Capture the cell that displays the provided text and extract its [X, Y] central coordinate. 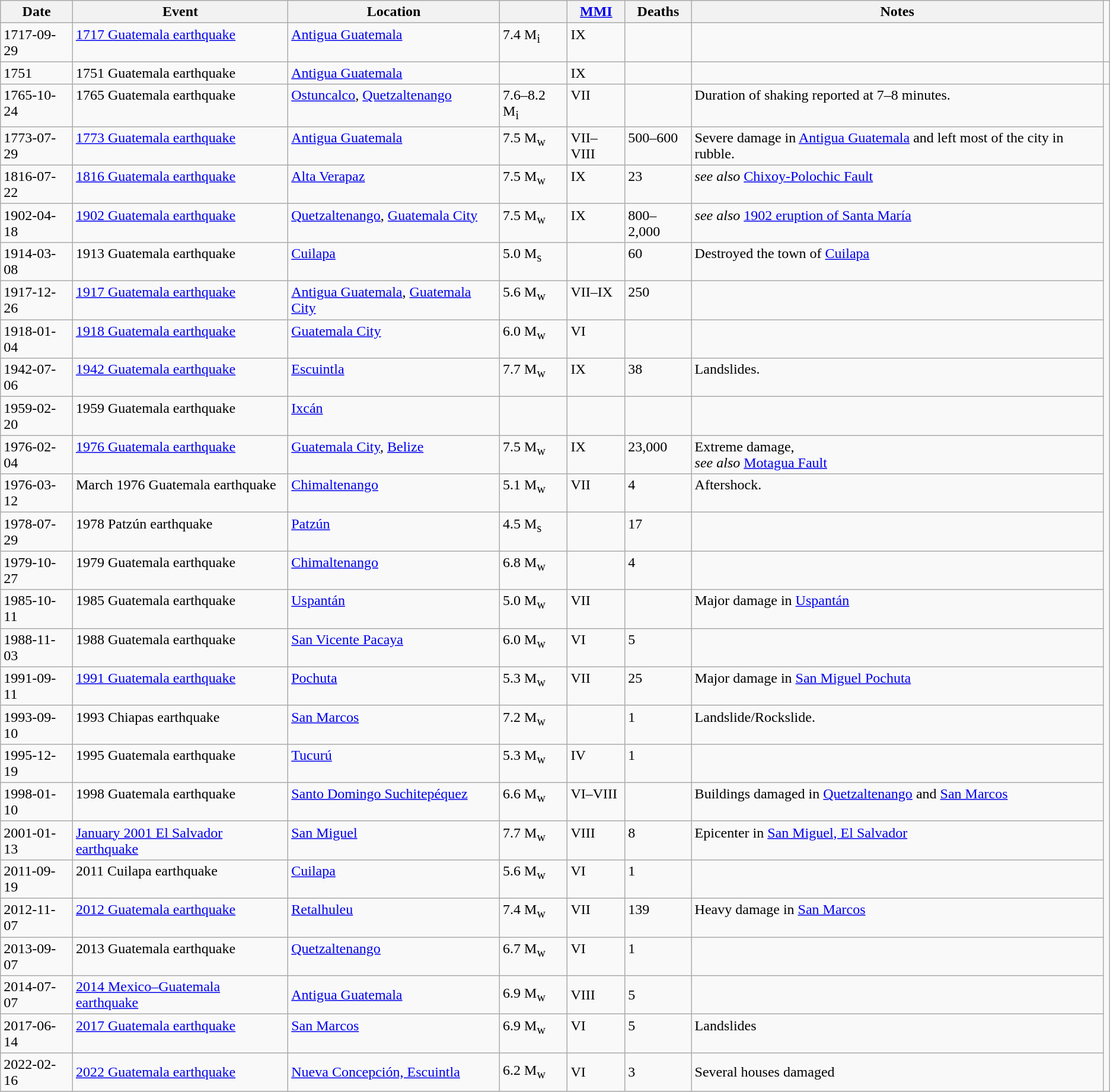
2017-06-14 [37, 1033]
VII–IX [597, 300]
Ostuncalco, Quetzaltenango [394, 106]
Date [37, 12]
2022 Guatemala earthquake [180, 1072]
Heavy damage in San Marcos [897, 918]
2013-09-07 [37, 956]
2014 Mexico–Guatemala earthquake [180, 995]
1717 Guatemala earthquake [180, 43]
1816-07-22 [37, 184]
3 [658, 1072]
Nueva Concepción, Escuintla [394, 1072]
1751 Guatemala earthquake [180, 73]
1751 [37, 73]
1914-03-08 [37, 261]
2014-07-07 [37, 995]
5.0 Ms [534, 261]
Alta Verapaz [394, 184]
Landslides [897, 1033]
1913 Guatemala earthquake [180, 261]
25 [658, 686]
San Miguel [394, 840]
1985-10-11 [37, 609]
1902-04-18 [37, 223]
Guatemala City [394, 339]
1918-01-04 [37, 339]
1978-07-29 [37, 531]
38 [658, 377]
1979-10-27 [37, 571]
6.2 Mw [534, 1072]
8 [658, 840]
Quetzaltenango [394, 956]
1988-11-03 [37, 648]
Location [394, 12]
Santo Domingo Suchitepéquez [394, 802]
1918 Guatemala earthquake [180, 339]
see also 1902 eruption of Santa María [897, 223]
Escuintla [394, 377]
1995 Guatemala earthquake [180, 763]
2013 Guatemala earthquake [180, 956]
60 [658, 261]
7.6–8.2 Mi [534, 106]
1995-12-19 [37, 763]
1991 Guatemala earthquake [180, 686]
7.4 Mi [534, 43]
Quetzaltenango, Guatemala City [394, 223]
6.8 Mw [534, 571]
Guatemala City, Belize [394, 454]
500–600 [658, 146]
1985 Guatemala earthquake [180, 609]
Severe damage in Antigua Guatemala and left most of the city in rubble. [897, 146]
1993-09-10 [37, 725]
1976-03-12 [37, 494]
Ixcán [394, 416]
1979 Guatemala earthquake [180, 571]
Landslides. [897, 377]
Major damage in Uspantán [897, 609]
23,000 [658, 454]
Landslide/Rockslide. [897, 725]
1991-09-11 [37, 686]
2011 Cuilapa earthquake [180, 879]
Extreme damage,see also Motagua Fault [897, 454]
23 [658, 184]
7.4 Mw [534, 918]
139 [658, 918]
5.1 Mw [534, 494]
Notes [897, 12]
Aftershock. [897, 494]
1717-09-29 [37, 43]
1765 Guatemala earthquake [180, 106]
Event [180, 12]
2011-09-19 [37, 879]
6.6 Mw [534, 802]
Antigua Guatemala, Guatemala City [394, 300]
VI–VIII [597, 802]
January 2001 El Salvador earthquake [180, 840]
17 [658, 531]
800–2,000 [658, 223]
Epicenter in San Miguel, El Salvador [897, 840]
MMI [597, 12]
Destroyed the town of Cuilapa [897, 261]
1917 Guatemala earthquake [180, 300]
5.0 Mw [534, 609]
March 1976 Guatemala earthquake [180, 494]
1917-12-26 [37, 300]
Retalhuleu [394, 918]
2022-02-16 [37, 1072]
2001-01-13 [37, 840]
6.7 Mw [534, 956]
IV [597, 763]
2012-11-07 [37, 918]
VII–VIII [597, 146]
Uspantán [394, 609]
1959-02-20 [37, 416]
1978 Patzún earthquake [180, 531]
1976 Guatemala earthquake [180, 454]
Buildings damaged in Quetzaltenango and San Marcos [897, 802]
1998-01-10 [37, 802]
San Vicente Pacaya [394, 648]
Several houses damaged [897, 1072]
1765-10-24 [37, 106]
1816 Guatemala earthquake [180, 184]
7.2 Mw [534, 725]
1998 Guatemala earthquake [180, 802]
1976-02-04 [37, 454]
Major damage in San Miguel Pochuta [897, 686]
2012 Guatemala earthquake [180, 918]
Tucurú [394, 763]
250 [658, 300]
4.5 Ms [534, 531]
Duration of shaking reported at 7–8 minutes. [897, 106]
2017 Guatemala earthquake [180, 1033]
1993 Chiapas earthquake [180, 725]
1942 Guatemala earthquake [180, 377]
1942-07-06 [37, 377]
Deaths [658, 12]
1959 Guatemala earthquake [180, 416]
Pochuta [394, 686]
Patzún [394, 531]
1773-07-29 [37, 146]
1902 Guatemala earthquake [180, 223]
1773 Guatemala earthquake [180, 146]
see also Chixoy-Polochic Fault [897, 184]
1988 Guatemala earthquake [180, 648]
